Pinpoint the cell where the given text exists, returning its [X, Y] midpoint coordinate. 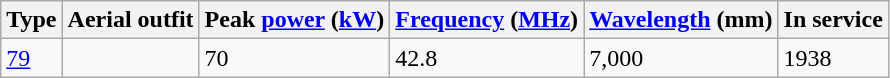
In service [833, 20]
1938 [833, 58]
Aerial outfit [130, 20]
70 [294, 58]
Wavelength (mm) [681, 20]
7,000 [681, 58]
42.8 [487, 58]
79 [32, 58]
Peak power (kW) [294, 20]
Frequency (MHz) [487, 20]
Type [32, 20]
